Pinpoint the cell where the given text exists, returning its [X, Y] midpoint coordinate. 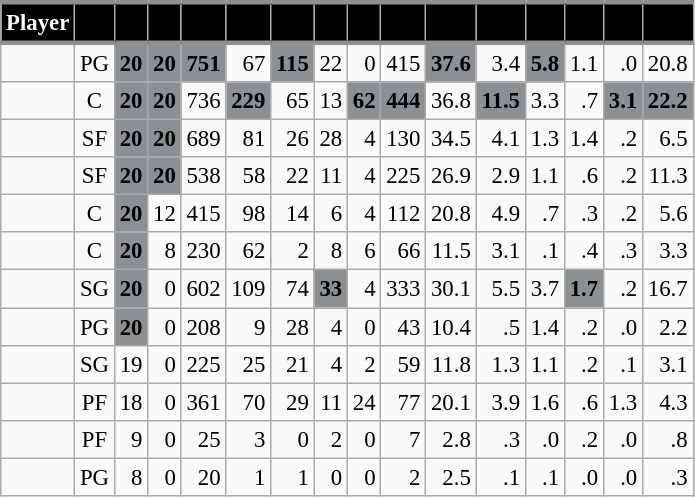
14 [293, 214]
4.9 [500, 214]
4.3 [668, 402]
5.6 [668, 214]
229 [248, 101]
81 [248, 139]
20.1 [451, 402]
65 [293, 101]
5.5 [500, 289]
26.9 [451, 176]
66 [404, 251]
18 [130, 402]
2.2 [668, 327]
689 [204, 139]
10.4 [451, 327]
.4 [584, 251]
3.7 [544, 289]
11.3 [668, 176]
24 [364, 402]
7 [404, 439]
444 [404, 101]
29 [293, 402]
751 [204, 62]
36.8 [451, 101]
98 [248, 214]
6.5 [668, 139]
2.8 [451, 439]
22.2 [668, 101]
208 [204, 327]
12 [164, 214]
.5 [500, 327]
.8 [668, 439]
2.5 [451, 477]
21 [293, 364]
37.6 [451, 62]
19 [130, 364]
230 [204, 251]
112 [404, 214]
602 [204, 289]
2.9 [500, 176]
3.9 [500, 402]
1.7 [584, 289]
74 [293, 289]
130 [404, 139]
70 [248, 402]
333 [404, 289]
30.1 [451, 289]
77 [404, 402]
736 [204, 101]
361 [204, 402]
33 [330, 289]
26 [293, 139]
34.5 [451, 139]
59 [404, 364]
538 [204, 176]
4.1 [500, 139]
16.7 [668, 289]
1.6 [544, 402]
13 [330, 101]
3 [248, 439]
11.8 [451, 364]
67 [248, 62]
43 [404, 327]
109 [248, 289]
5.8 [544, 62]
3.4 [500, 62]
58 [248, 176]
Player [38, 22]
115 [293, 62]
